Find where the given text appears and provide that cell's center as (X, Y) coordinate. 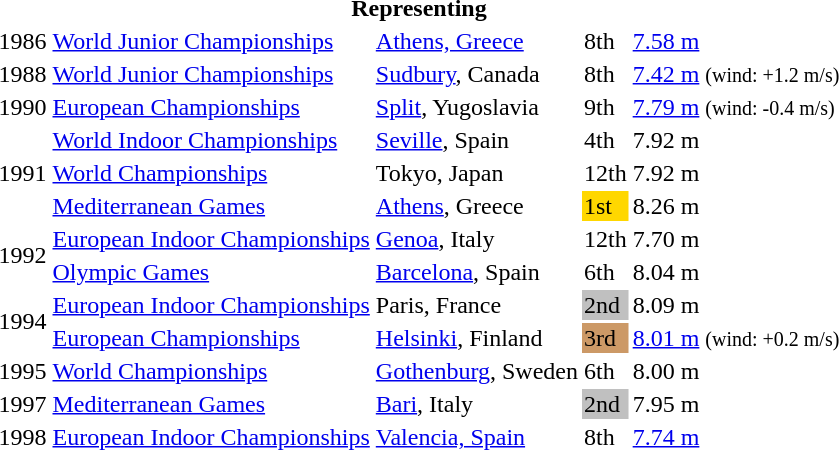
Gothenburg, Sweden (476, 371)
Seville, Spain (476, 140)
3rd (605, 338)
9th (605, 107)
Genoa, Italy (476, 239)
Tokyo, Japan (476, 173)
Barcelona, Spain (476, 272)
Paris, France (476, 305)
Split, Yugoslavia (476, 107)
Bari, Italy (476, 404)
World Indoor Championships (211, 140)
4th (605, 140)
Sudbury, Canada (476, 74)
Helsinki, Finland (476, 338)
1st (605, 206)
Olympic Games (211, 272)
